Locate the cell with the specified text and output its [X, Y] center coordinate. 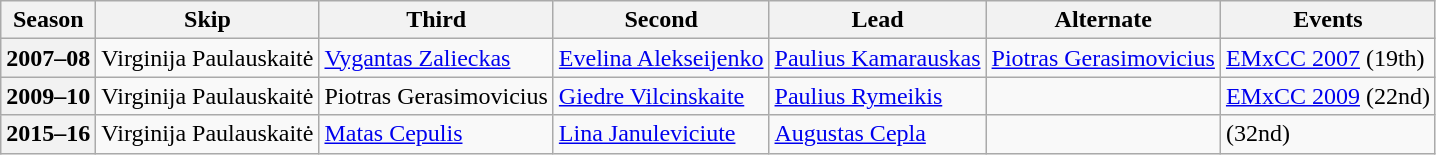
EMxCC 2009 (22nd) [1328, 96]
Matas Cepulis [436, 134]
2007–08 [48, 58]
2009–10 [48, 96]
Paulius Rymeikis [878, 96]
Events [1328, 20]
EMxCC 2007 (19th) [1328, 58]
2015–16 [48, 134]
Season [48, 20]
Evelina Alekseijenko [661, 58]
Skip [208, 20]
Paulius Kamarauskas [878, 58]
Augustas Cepla [878, 134]
Second [661, 20]
(32nd) [1328, 134]
Vygantas Zalieckas [436, 58]
Alternate [1103, 20]
Lead [878, 20]
Giedre Vilcinskaite [661, 96]
Lina Januleviciute [661, 134]
Third [436, 20]
